Scan for the cell matching the given text and deliver its [X, Y] coordinate at center. 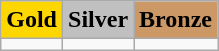
Silver [98, 20]
Bronze [176, 20]
Gold [32, 20]
